Detect which cell encompasses the target text, then output its [x, y] center coordinate. 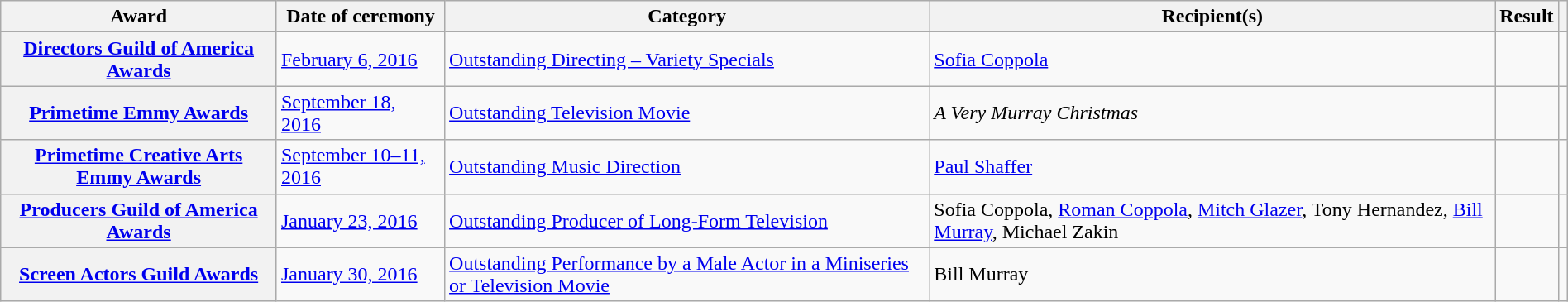
Primetime Creative Arts Emmy Awards [139, 167]
Date of ceremony [361, 17]
September 18, 2016 [361, 113]
Directors Guild of America Awards [139, 60]
February 6, 2016 [361, 60]
Outstanding Television Movie [687, 113]
Outstanding Directing – Variety Specials [687, 60]
January 30, 2016 [361, 275]
Recipient(s) [1212, 17]
Outstanding Music Direction [687, 167]
Award [139, 17]
Screen Actors Guild Awards [139, 275]
January 23, 2016 [361, 220]
Result [1527, 17]
Producers Guild of America Awards [139, 220]
Outstanding Producer of Long-Form Television [687, 220]
Bill Murray [1212, 275]
Primetime Emmy Awards [139, 113]
Sofia Coppola, Roman Coppola, Mitch Glazer, Tony Hernandez, Bill Murray, Michael Zakin [1212, 220]
Sofia Coppola [1212, 60]
Paul Shaffer [1212, 167]
Category [687, 17]
Outstanding Performance by a Male Actor in a Miniseries or Television Movie [687, 275]
September 10–11, 2016 [361, 167]
A Very Murray Christmas [1212, 113]
